Determine the (x, y) coordinate at the center of the cell enclosing the given text.  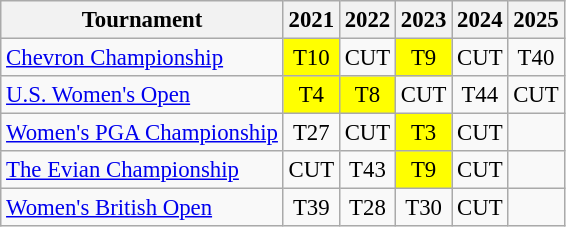
2022 (367, 20)
T8 (367, 95)
T4 (311, 95)
2024 (480, 20)
T30 (424, 208)
T10 (311, 58)
Women's PGA Championship (142, 133)
T43 (367, 170)
T39 (311, 208)
2025 (536, 20)
2023 (424, 20)
U.S. Women's Open (142, 95)
The Evian Championship (142, 170)
T40 (536, 58)
Chevron Championship (142, 58)
T3 (424, 133)
Tournament (142, 20)
Women's British Open (142, 208)
2021 (311, 20)
T27 (311, 133)
T28 (367, 208)
T44 (480, 95)
